Output the [x, y] coordinate of the center of the cell containing the given text.  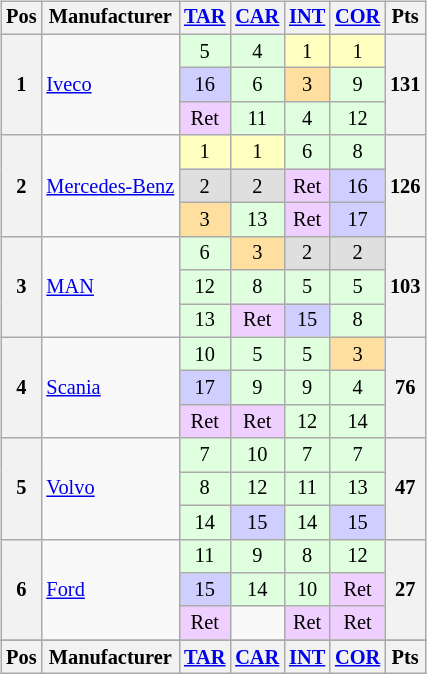
126 [405, 186]
Ford [110, 590]
Volvo [110, 488]
103 [405, 286]
131 [405, 84]
Scania [110, 388]
47 [405, 488]
Mercedes-Benz [110, 186]
MAN [110, 286]
Iveco [110, 84]
27 [405, 590]
76 [405, 388]
